For the text-containing cell, return its midpoint in (X, Y) coordinate format. 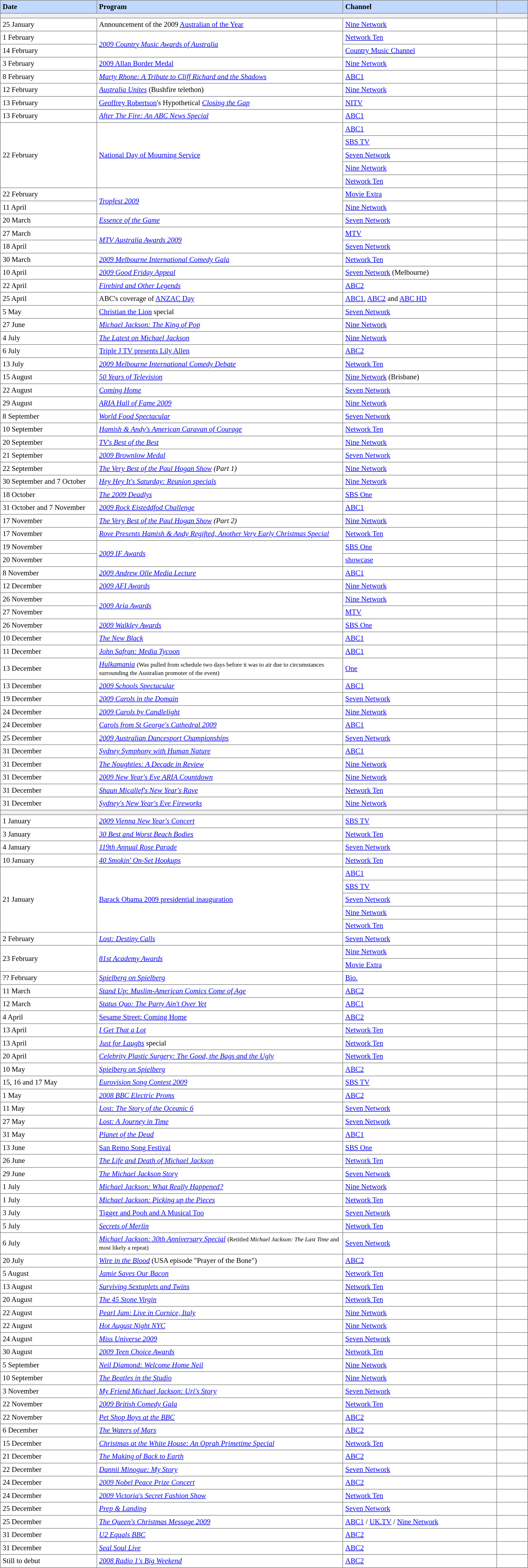
2009 Carols by Candlelight (220, 712)
Just for Laughs special (220, 1043)
Seven Network (Melbourne) (420, 273)
2009 Melbourne International Comedy Gala (220, 260)
Coming Home (220, 390)
Australia Unites (Bushfire telethon) (220, 90)
20 August (49, 1300)
1 February (49, 38)
Hey Hey It's Saturday: Reunion specials (220, 482)
26 June (49, 1161)
4 April (49, 1017)
Christian the Lion special (220, 312)
27 May (49, 1122)
2009 New Year's Eve ARIA Countdown (220, 777)
20 July (49, 1261)
30 August (49, 1352)
13 July (49, 364)
The Very Best of the Paul Hogan Show (Part 1) (220, 469)
MTV Australia Awards 2009 (220, 240)
The Waters of Mars (220, 1430)
1 January (49, 821)
Date (49, 7)
20 September (49, 443)
11 April (49, 208)
30 March (49, 260)
TV's Best of the Best (220, 443)
2009 AFI Awards (220, 586)
After The Fire: An ABC News Special (220, 116)
The Beatles in the Studio (220, 1378)
10 May (49, 1070)
25 January (49, 25)
3 July (49, 1213)
18 October (49, 495)
2009 British Comedy Gala (220, 1404)
Lost: The Story of the Oceanic 6 (220, 1109)
2009 Teen Choice Awards (220, 1352)
Michael Jackson: What Really Happened? (220, 1187)
The Queen's Christmas Message 2009 (220, 1522)
Country Music Channel (420, 51)
15 December (49, 1444)
Hulkamania (Was pulled from schedule two days before it was to air due to circumstances surrounding the Australian promoter of the event) (220, 669)
Geoffrey Robertson's Hypothetical Closing the Gap (220, 103)
81st Academy Awards (220, 958)
2009 Walkley Awards (220, 626)
Prep & Landing (220, 1509)
3 November (49, 1391)
Lost: Destiny Calls (220, 939)
Channel (420, 7)
3 February (49, 64)
Eurovision Song Contest 2009 (220, 1082)
10 January (49, 861)
18 April (49, 247)
The Michael Jackson Story (220, 1174)
Still to debut (49, 1561)
2009 Rock Eisteddfod Challenge (220, 508)
Carols from St George's Cathedral 2009 (220, 725)
14 February (49, 51)
Nine Network (Brisbane) (420, 377)
25 April (49, 299)
Sydney Symphony with Human Nature (220, 751)
Hamish & Andy's American Caravan of Courage (220, 429)
Christmas at the White House: An Oprah Primetime Special (220, 1444)
Marty Rhone: A Tribute to Cliff Richard and the Shadows (220, 77)
Triple J TV presents Lily Allen (220, 351)
The Life and Death of Michael Jackson (220, 1161)
20 November (49, 560)
12 February (49, 90)
Pet Shop Boys at the BBC (220, 1418)
2009 Allan Border Medal (220, 64)
10 April (49, 273)
20 April (49, 1056)
6 December (49, 1430)
The Making of Back to Earth (220, 1457)
Secrets of Merlin (220, 1226)
2009 Australian Dancesport Championships (220, 738)
Surviving Sextuplets and Twins (220, 1287)
2009 Victoria's Secret Fashion Show (220, 1496)
John Safran: Media Tycoon (220, 652)
One (420, 669)
The 2009 Deadlys (220, 495)
2009 IF Awards (220, 554)
Tropfest 2009 (220, 201)
ABC's coverage of ANZAC Day (220, 299)
19 December (49, 699)
Neil Diamond: Welcome Home Neil (220, 1365)
Hot August Night NYC (220, 1326)
11 December (49, 652)
2009 Country Music Awards of Australia (220, 44)
2009 Aria Awards (220, 606)
2009 Vienna New Year's Concert (220, 821)
NITV (420, 103)
24 August (49, 1339)
119th Annual Rose Parade (220, 847)
Jamie Saves Our Bacon (220, 1274)
Barack Obama 2009 presidential inauguration (220, 900)
Announcement of the 2009 Australian of the Year (220, 25)
Tigger and Pooh and A Musical Too (220, 1213)
2009 Melbourne International Comedy Debate (220, 364)
29 June (49, 1174)
27 March (49, 234)
3 January (49, 835)
ABC1, ABC2 and ABC HD (420, 299)
Dannii Minogue: My Story (220, 1470)
Firebird and Other Legends (220, 286)
Sydney's New Year's Eve Fireworks (220, 804)
Celebrity Plastic Surgery: The Good, the Bags and the Ugly (220, 1056)
4 July (49, 338)
1 May (49, 1096)
World Food Spectacular (220, 417)
Michael Jackson: Picking up the Pieces (220, 1200)
The Latest on Michael Jackson (220, 338)
Lost: A Journey in Time (220, 1122)
29 August (49, 403)
13 June (49, 1148)
Rove Presents Hamish & Andy Regifted, Another Very Early Christmas Special (220, 534)
12 December (49, 586)
5 September (49, 1365)
27 June (49, 325)
Status Quo: The Party Ain't Over Yet (220, 1004)
Pearl Jam: Live in Cornice, Italy (220, 1313)
22 December (49, 1470)
Sesame Street: Coming Home (220, 1017)
2008 Radio 1's Big Weekend (220, 1561)
ARIA Hall of Fame 2009 (220, 403)
Planet of the Dead (220, 1135)
2009 Good Friday Appeal (220, 273)
2009 Nobel Peace Prize Concert (220, 1483)
The Very Best of the Paul Hogan Show (Part 2) (220, 521)
15 August (49, 377)
My Friend Michael Jackson: Uri's Story (220, 1391)
15, 16 and 17 May (49, 1082)
22 September (49, 469)
2008 BBC Electric Proms (220, 1096)
19 November (49, 547)
Essence of the Game (220, 220)
10 December (49, 638)
Shaun Micallef's New Year's Rave (220, 791)
Stand Up: Muslim-American Comics Come of Age (220, 991)
5 May (49, 312)
Miss Universe 2009 (220, 1339)
30 Best and Worst Beach Bodies (220, 835)
2009 Schools Spectacular (220, 686)
2009 Carols in the Domain (220, 699)
8 September (49, 417)
8 November (49, 573)
?? February (49, 978)
The New Black (220, 638)
Program (220, 7)
showcase (420, 560)
4 January (49, 847)
2009 Andrew Olle Media Lecture (220, 573)
50 Years of Television (220, 377)
National Day of Mourning Service (220, 155)
Wire in the Blood (USA episode "Prayer of the Bone") (220, 1261)
30 September and 7 October (49, 482)
U2 Equals BBC (220, 1535)
21 January (49, 900)
11 May (49, 1109)
The 45 Stone Virgin (220, 1300)
2 February (49, 939)
13 August (49, 1287)
Bio. (420, 978)
The Noughties: A Decade in Review (220, 764)
Seal Soul Live (220, 1548)
20 March (49, 220)
31 May (49, 1135)
I Get That a Lot (220, 1030)
8 February (49, 77)
27 November (49, 612)
31 October and 7 November (49, 508)
21 December (49, 1457)
12 March (49, 1004)
2009 Brownlow Medal (220, 456)
ABC1 / UK.TV / Nine Network (420, 1522)
22 April (49, 286)
San Remo Song Festival (220, 1148)
Michael Jackson: 30th Anniversary Special (Retitled Michael Jackson: The Last Time and most likely a repeat) (220, 1243)
5 July (49, 1226)
5 August (49, 1274)
11 March (49, 991)
21 September (49, 456)
Michael Jackson: The King of Pop (220, 325)
23 February (49, 958)
40 Smokin' On-Set Hookups (220, 861)
